Search for the cell housing the specified text and yield its (X, Y) center coordinate. 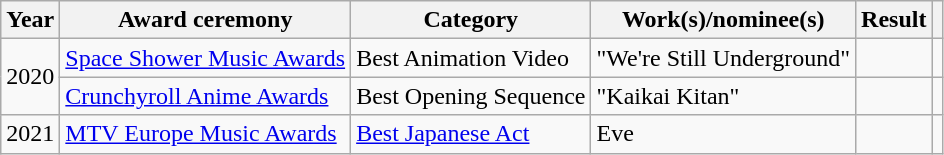
Year (30, 20)
Result (894, 20)
Work(s)/nominee(s) (724, 20)
Category (471, 20)
Best Opening Sequence (471, 96)
Space Shower Music Awards (206, 58)
Eve (724, 134)
MTV Europe Music Awards (206, 134)
"We're Still Underground" (724, 58)
2021 (30, 134)
Best Japanese Act (471, 134)
Best Animation Video (471, 58)
2020 (30, 77)
"Kaikai Kitan" (724, 96)
Award ceremony (206, 20)
Crunchyroll Anime Awards (206, 96)
